Search for the cell housing the specified text and yield its (X, Y) center coordinate. 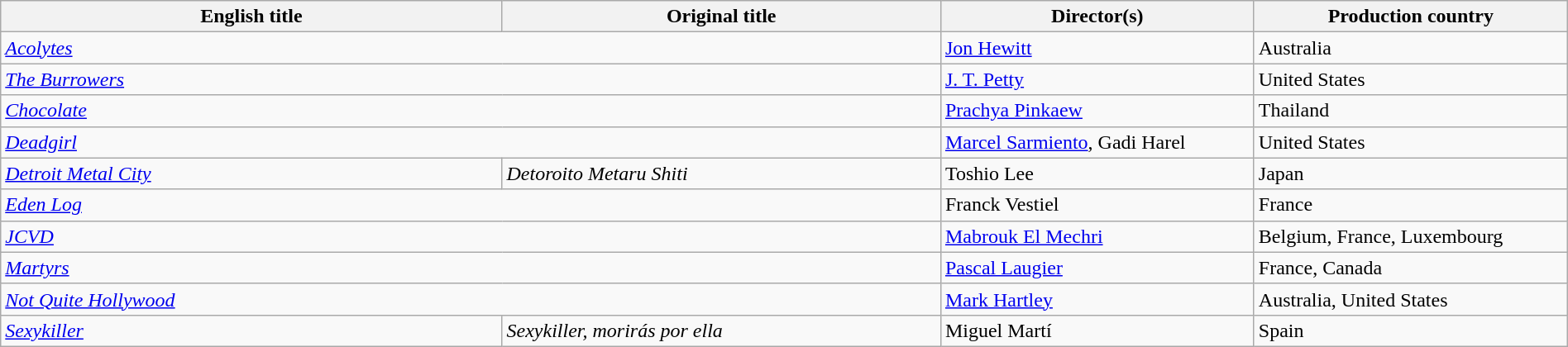
English title (251, 17)
Mabrouk El Mechri (1097, 236)
The Burrowers (471, 79)
Sexykiller (251, 330)
France, Canada (1411, 268)
Martyrs (471, 268)
Not Quite Hollywood (471, 299)
Jon Hewitt (1097, 48)
JCVD (471, 236)
Australia, United States (1411, 299)
Director(s) (1097, 17)
Mark Hartley (1097, 299)
Miguel Martí (1097, 330)
France (1411, 205)
Prachya Pinkaew (1097, 111)
Acolytes (471, 48)
Belgium, France, Luxembourg (1411, 236)
Thailand (1411, 111)
Marcel Sarmiento, Gadi Harel (1097, 142)
Toshio Lee (1097, 173)
Production country (1411, 17)
Franck Vestiel (1097, 205)
Pascal Laugier (1097, 268)
Eden Log (471, 205)
Australia (1411, 48)
Japan (1411, 173)
J. T. Petty (1097, 79)
Detroit Metal City (251, 173)
Chocolate (471, 111)
Sexykiller, morirás por ella (721, 330)
Original title (721, 17)
Detoroito Metaru Shiti (721, 173)
Spain (1411, 330)
Deadgirl (471, 142)
